Output the (X, Y) coordinate of the center of the cell containing the given text.  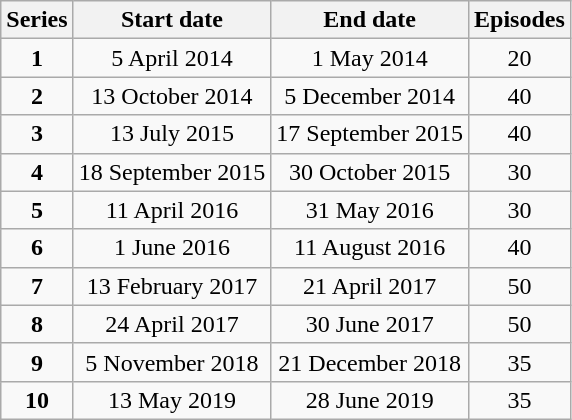
3 (37, 134)
End date (370, 20)
1 (37, 58)
24 April 2017 (172, 324)
17 September 2015 (370, 134)
13 October 2014 (172, 96)
18 September 2015 (172, 172)
Series (37, 20)
30 October 2015 (370, 172)
11 August 2016 (370, 248)
13 July 2015 (172, 134)
Episodes (520, 20)
13 May 2019 (172, 400)
30 June 2017 (370, 324)
5 December 2014 (370, 96)
9 (37, 362)
4 (37, 172)
11 April 2016 (172, 210)
20 (520, 58)
8 (37, 324)
1 June 2016 (172, 248)
28 June 2019 (370, 400)
2 (37, 96)
21 December 2018 (370, 362)
1 May 2014 (370, 58)
5 November 2018 (172, 362)
31 May 2016 (370, 210)
Start date (172, 20)
5 (37, 210)
13 February 2017 (172, 286)
10 (37, 400)
21 April 2017 (370, 286)
7 (37, 286)
6 (37, 248)
5 April 2014 (172, 58)
